Search for the cell housing the specified text and yield its (X, Y) center coordinate. 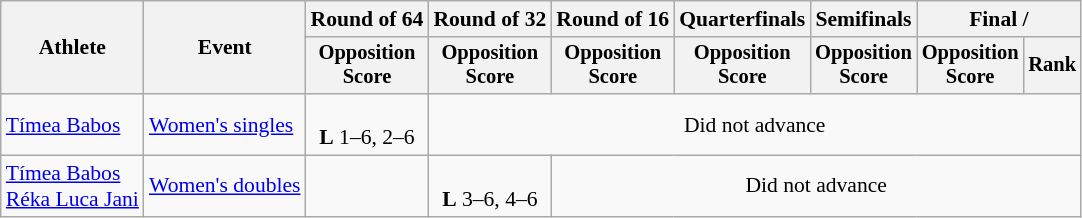
Women's doubles (225, 186)
Tímea BabosRéka Luca Jani (72, 186)
L 3–6, 4–6 (490, 186)
Event (225, 48)
Athlete (72, 48)
Round of 16 (612, 19)
Final / (999, 19)
Quarterfinals (742, 19)
Women's singles (225, 124)
Round of 32 (490, 19)
Semifinals (864, 19)
L 1–6, 2–6 (368, 124)
Rank (1052, 66)
Round of 64 (368, 19)
Tímea Babos (72, 124)
